Locate the cell with the specified text and output its (X, Y) center coordinate. 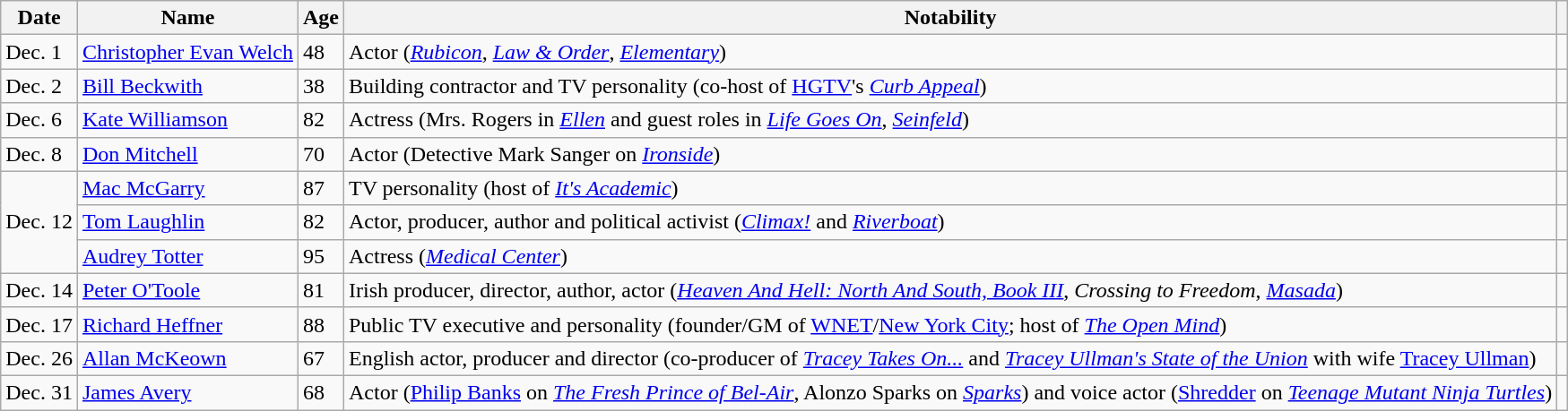
Actor (Detective Mark Sanger on Ironside) (950, 154)
Audrey Totter (187, 256)
Irish producer, director, author, actor (Heaven And Hell: North And South, Book III, Crossing to Freedom, Masada) (950, 290)
Mac McGarry (187, 188)
Dec. 17 (39, 324)
Dec. 26 (39, 358)
Date (39, 18)
Building contractor and TV personality (co-host of HGTV's Curb Appeal) (950, 86)
Allan McKeown (187, 358)
Actress (Medical Center) (950, 256)
48 (321, 52)
Dec. 6 (39, 120)
81 (321, 290)
Dec. 12 (39, 222)
68 (321, 392)
Richard Heffner (187, 324)
Dec. 14 (39, 290)
Actor, producer, author and political activist (Climax! and Riverboat) (950, 222)
Kate Williamson (187, 120)
Dec. 1 (39, 52)
Dec. 2 (39, 86)
38 (321, 86)
TV personality (host of It's Academic) (950, 188)
88 (321, 324)
Dec. 31 (39, 392)
Peter O'Toole (187, 290)
67 (321, 358)
Tom Laughlin (187, 222)
87 (321, 188)
Christopher Evan Welch (187, 52)
Actor (Rubicon, Law & Order, Elementary) (950, 52)
Public TV executive and personality (founder/GM of WNET/New York City; host of The Open Mind) (950, 324)
95 (321, 256)
James Avery (187, 392)
Dec. 8 (39, 154)
Actress (Mrs. Rogers in Ellen and guest roles in Life Goes On, Seinfeld) (950, 120)
Don Mitchell (187, 154)
Name (187, 18)
Bill Beckwith (187, 86)
Notability (950, 18)
English actor, producer and director (co-producer of Tracey Takes On... and Tracey Ullman's State of the Union with wife Tracey Ullman) (950, 358)
Age (321, 18)
Actor (Philip Banks on The Fresh Prince of Bel-Air, Alonzo Sparks on Sparks) and voice actor (Shredder on Teenage Mutant Ninja Turtles) (950, 392)
70 (321, 154)
